Return [X, Y] of the center of cell containing provided text 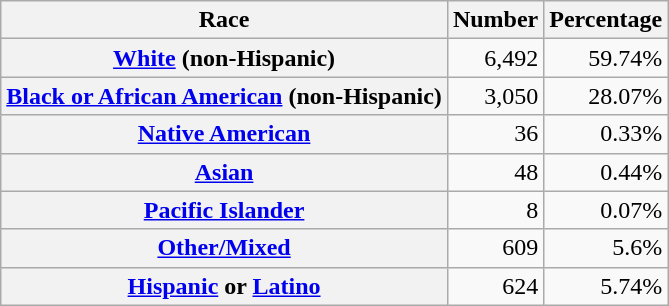
5.74% [606, 286]
624 [495, 286]
Pacific Islander [224, 210]
Number [495, 20]
5.6% [606, 248]
0.07% [606, 210]
6,492 [495, 58]
Other/Mixed [224, 248]
Black or African American (non-Hispanic) [224, 96]
28.07% [606, 96]
36 [495, 134]
8 [495, 210]
White (non-Hispanic) [224, 58]
Hispanic or Latino [224, 286]
59.74% [606, 58]
Percentage [606, 20]
0.33% [606, 134]
0.44% [606, 172]
3,050 [495, 96]
48 [495, 172]
Race [224, 20]
Asian [224, 172]
Native American [224, 134]
609 [495, 248]
